Output the [x, y] coordinate of the center of the cell containing the given text.  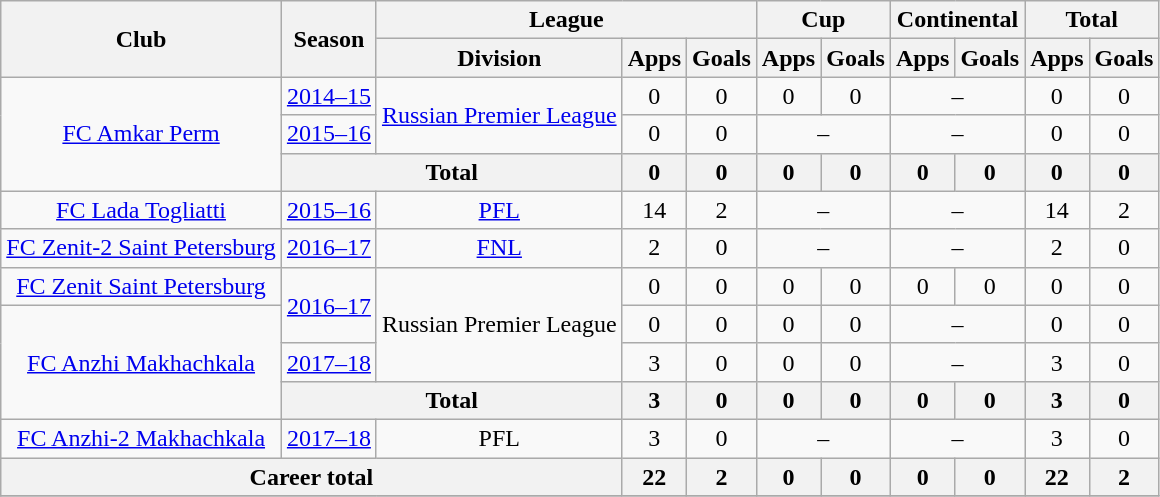
FC Lada Togliatti [142, 210]
League [566, 20]
Cup [823, 20]
FNL [499, 248]
Season [328, 39]
Division [499, 58]
Club [142, 39]
FC Anzhi-2 Makhachkala [142, 438]
2014–15 [328, 96]
FC Zenit Saint Petersburg [142, 286]
FC Anzhi Makhachkala [142, 362]
Continental [957, 20]
Career total [312, 477]
FC Zenit-2 Saint Petersburg [142, 248]
FC Amkar Perm [142, 134]
